Detect which cell encompasses the target text, then output its (X, Y) center coordinate. 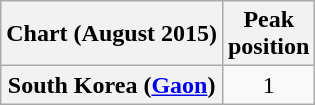
Chart (August 2015) (112, 34)
Peakposition (268, 34)
South Korea (Gaon) (112, 85)
1 (268, 85)
